Locate the cell with the specified text and output its (X, Y) center coordinate. 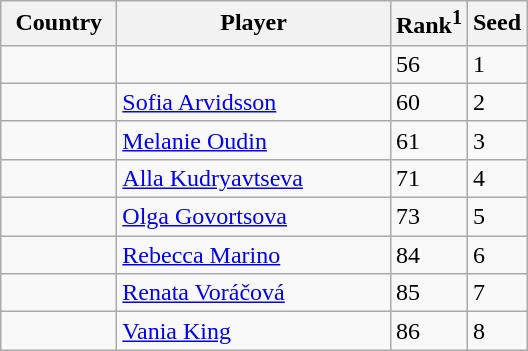
84 (428, 255)
86 (428, 331)
71 (428, 178)
5 (496, 217)
6 (496, 255)
73 (428, 217)
Rebecca Marino (254, 255)
Renata Voráčová (254, 293)
7 (496, 293)
Melanie Oudin (254, 140)
1 (496, 64)
Country (59, 24)
2 (496, 102)
Olga Govortsova (254, 217)
Player (254, 24)
3 (496, 140)
4 (496, 178)
56 (428, 64)
60 (428, 102)
61 (428, 140)
8 (496, 331)
Alla Kudryavtseva (254, 178)
Vania King (254, 331)
Sofia Arvidsson (254, 102)
85 (428, 293)
Rank1 (428, 24)
Seed (496, 24)
